Extract the [x, y] coordinate from the center of the cell holding the provided text.  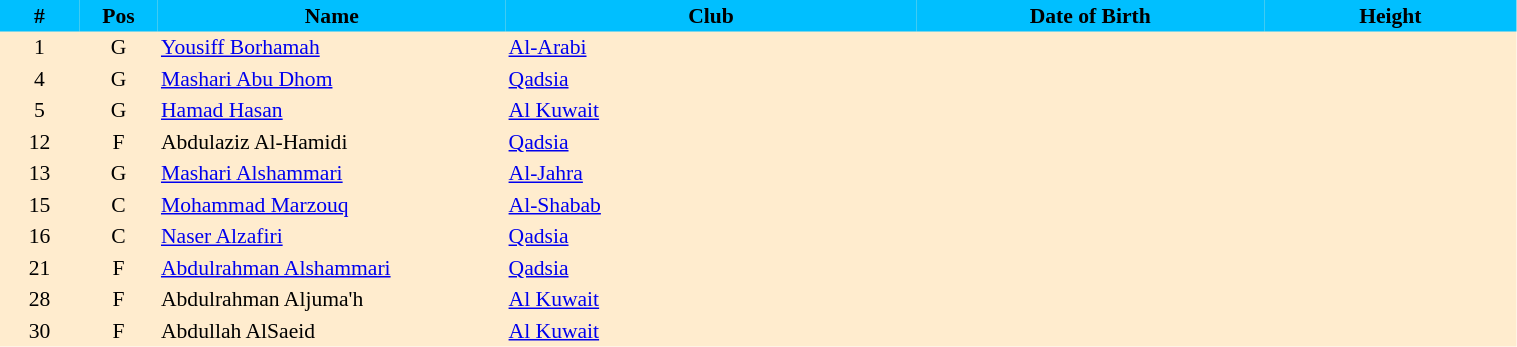
12 [40, 142]
Naser Alzafiri [332, 236]
Al-Shabab [712, 205]
15 [40, 205]
# [40, 16]
Height [1390, 16]
1 [40, 48]
Mohammad Marzouq [332, 205]
Yousiff Borhamah [332, 48]
Abdulaziz Al-Hamidi [332, 142]
21 [40, 268]
Date of Birth [1090, 16]
5 [40, 110]
Club [712, 16]
Pos [118, 16]
16 [40, 236]
Abdulrahman Alshammari [332, 268]
Al-Jahra [712, 174]
4 [40, 79]
Abdullah AlSaeid [332, 331]
Mashari Abu Dhom [332, 79]
28 [40, 300]
30 [40, 331]
13 [40, 174]
Hamad Hasan [332, 110]
Al-Arabi [712, 48]
Name [332, 16]
Abdulrahman Aljuma'h [332, 300]
Mashari Alshammari [332, 174]
